Scan for the cell matching the given text and deliver its [x, y] coordinate at center. 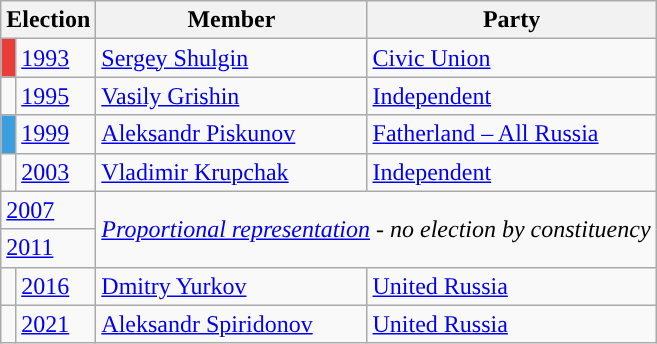
1999 [56, 134]
Civic Union [512, 58]
Fatherland – All Russia [512, 134]
Dmitry Yurkov [232, 286]
Vasily Grishin [232, 96]
Vladimir Krupchak [232, 172]
2003 [56, 172]
Party [512, 20]
Sergey Shulgin [232, 58]
Proportional representation - no election by constituency [376, 229]
2021 [56, 324]
Aleksandr Piskunov [232, 134]
2011 [48, 248]
Election [48, 20]
Member [232, 20]
2016 [56, 286]
1993 [56, 58]
2007 [48, 210]
1995 [56, 96]
Aleksandr Spiridonov [232, 324]
